Provide the (X, Y) coordinate of the cell's center where the given text is located.  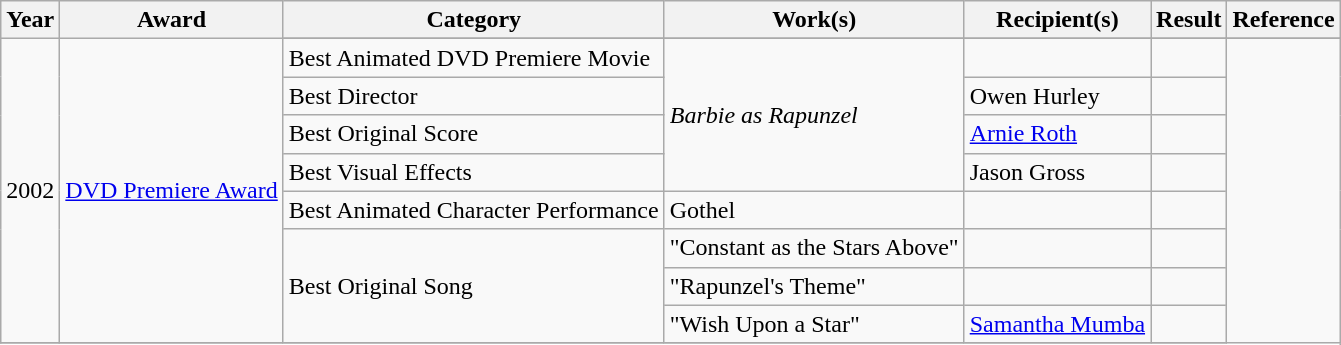
"Rapunzel's Theme" (814, 286)
"Wish Upon a Star" (814, 324)
Award (172, 20)
Work(s) (814, 20)
Best Original Song (474, 286)
Category (474, 20)
Gothel (814, 210)
Best Animated DVD Premiere Movie (474, 58)
Reference (1284, 20)
Jason Gross (1057, 172)
Owen Hurley (1057, 96)
Best Visual Effects (474, 172)
Arnie Roth (1057, 134)
2002 (30, 191)
Best Director (474, 96)
Barbie as Rapunzel (814, 115)
"Constant as the Stars Above" (814, 248)
Samantha Mumba (1057, 324)
Best Original Score (474, 134)
Result (1189, 20)
Year (30, 20)
DVD Premiere Award (172, 191)
Recipient(s) (1057, 20)
Best Animated Character Performance (474, 210)
